Provide the [x, y] coordinate of the cell's center where the given text is located.  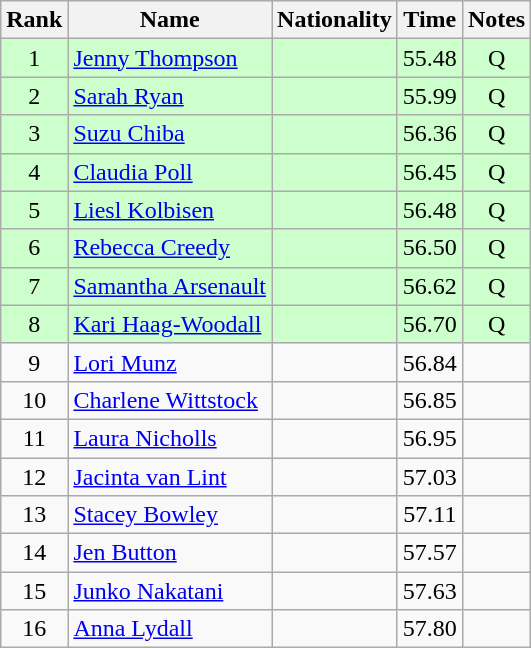
56.85 [430, 400]
Charlene Wittstock [170, 400]
Lori Munz [170, 362]
57.63 [430, 591]
12 [34, 477]
56.50 [430, 248]
16 [34, 629]
10 [34, 400]
Suzu Chiba [170, 134]
Notes [496, 20]
Time [430, 20]
Liesl Kolbisen [170, 210]
8 [34, 324]
55.99 [430, 96]
Claudia Poll [170, 172]
57.03 [430, 477]
57.11 [430, 515]
56.36 [430, 134]
Stacey Bowley [170, 515]
Jen Button [170, 553]
4 [34, 172]
Junko Nakatani [170, 591]
56.48 [430, 210]
Kari Haag-Woodall [170, 324]
57.57 [430, 553]
Name [170, 20]
2 [34, 96]
7 [34, 286]
11 [34, 438]
Nationality [335, 20]
Rebecca Creedy [170, 248]
57.80 [430, 629]
15 [34, 591]
Rank [34, 20]
3 [34, 134]
56.70 [430, 324]
56.45 [430, 172]
9 [34, 362]
Anna Lydall [170, 629]
Sarah Ryan [170, 96]
55.48 [430, 58]
56.95 [430, 438]
56.84 [430, 362]
1 [34, 58]
Samantha Arsenault [170, 286]
5 [34, 210]
14 [34, 553]
56.62 [430, 286]
6 [34, 248]
Laura Nicholls [170, 438]
Jacinta van Lint [170, 477]
13 [34, 515]
Jenny Thompson [170, 58]
